Provide the (X, Y) coordinate of the cell's center where the given text is located.  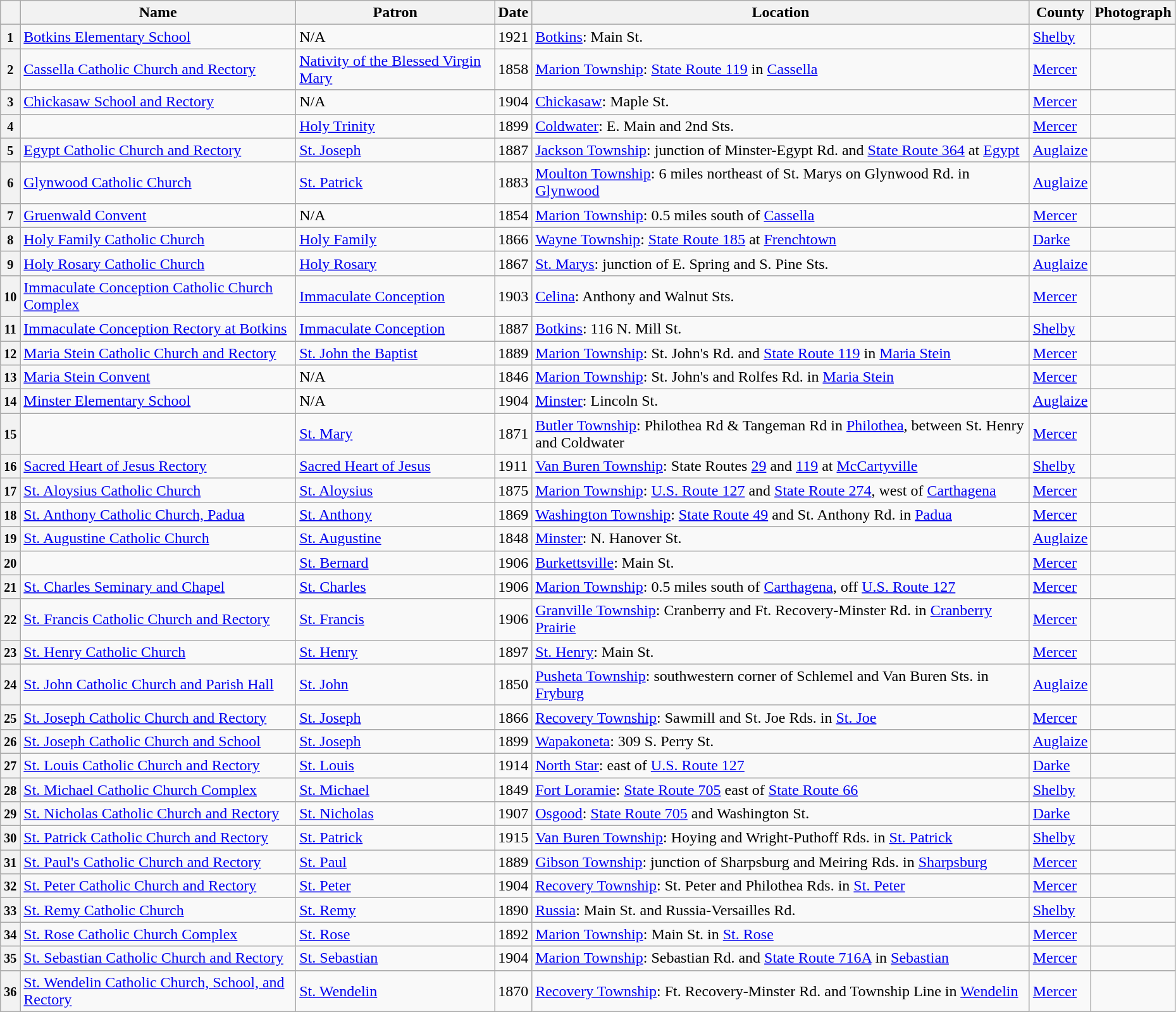
Immaculate Conception Catholic Church Complex (158, 296)
St. Nicholas Catholic Church and Rectory (158, 814)
Burkettsville: Main St. (781, 563)
1849 (514, 789)
Pusheta Township: southwestern corner of Schlemel and Van Buren Sts. in Fryburg (781, 685)
13 (10, 377)
St. Remy Catholic Church (158, 910)
Glynwood Catholic Church (158, 182)
Gibson Township: junction of Sharpsburg and Meiring Rds. in Sharpsburg (781, 862)
St. Paul (395, 862)
County (1060, 13)
31 (10, 862)
20 (10, 563)
Minster Elementary School (158, 401)
1911 (514, 466)
St. Michael (395, 789)
St. Augustine Catholic Church (158, 539)
St. Paul's Catholic Church and Rectory (158, 862)
Celina: Anthony and Walnut Sts. (781, 296)
St. Wendelin Catholic Church, School, and Rectory (158, 991)
Granville Township: Cranberry and Ft. Recovery-Minster Rd. in Cranberry Prairie (781, 619)
1883 (514, 182)
Sacred Heart of Jesus (395, 466)
Date (514, 13)
Coldwater: E. Main and 2nd Sts. (781, 126)
St. Sebastian (395, 958)
Moulton Township: 6 miles northeast of St. Marys on Glynwood Rd. in Glynwood (781, 182)
Jackson Township: junction of Minster-Egypt Rd. and State Route 364 at Egypt (781, 150)
1867 (514, 263)
Botkins: Main St. (781, 37)
St. Henry (395, 652)
1869 (514, 515)
St. Patrick Catholic Church and Rectory (158, 838)
St. Henry: Main St. (781, 652)
Maria Stein Convent (158, 377)
Holy Rosary Catholic Church (158, 263)
23 (10, 652)
Butler Township: Philothea Rd & Tangeman Rd in Philothea, between St. Henry and Coldwater (781, 434)
1848 (514, 539)
6 (10, 182)
21 (10, 587)
St. Rose Catholic Church Complex (158, 934)
St. Bernard (395, 563)
15 (10, 434)
Chickasaw School and Rectory (158, 102)
14 (10, 401)
1875 (514, 490)
Minster: Lincoln St. (781, 401)
Cassella Catholic Church and Rectory (158, 70)
St. Aloysius (395, 490)
St. John Catholic Church and Parish Hall (158, 685)
Marion Township: St. John's and Rolfes Rd. in Maria Stein (781, 377)
1907 (514, 814)
Washington Township: State Route 49 and St. Anthony Rd. in Padua (781, 515)
St. Sebastian Catholic Church and Rectory (158, 958)
St. Marys: junction of E. Spring and S. Pine Sts. (781, 263)
1854 (514, 215)
4 (10, 126)
Marion Township: 0.5 miles south of Carthagena, off U.S. Route 127 (781, 587)
St. John the Baptist (395, 353)
5 (10, 150)
1914 (514, 765)
1 (10, 37)
Marion Township: Main St. in St. Rose (781, 934)
St. Louis Catholic Church and Rectory (158, 765)
26 (10, 741)
1858 (514, 70)
17 (10, 490)
9 (10, 263)
St. Rose (395, 934)
36 (10, 991)
St. Aloysius Catholic Church (158, 490)
2 (10, 70)
St. Joseph Catholic Church and Rectory (158, 717)
Wayne Township: State Route 185 at Frenchtown (781, 239)
St. Peter (395, 886)
29 (10, 814)
Location (781, 13)
Marion Township: U.S. Route 127 and State Route 274, west of Carthagena (781, 490)
Holy Trinity (395, 126)
1871 (514, 434)
Marion Township: State Route 119 in Cassella (781, 70)
Egypt Catholic Church and Rectory (158, 150)
12 (10, 353)
1890 (514, 910)
St. Henry Catholic Church (158, 652)
1903 (514, 296)
Van Buren Township: Hoying and Wright-Puthoff Rds. in St. Patrick (781, 838)
Maria Stein Catholic Church and Rectory (158, 353)
Holy Family (395, 239)
St. Augustine (395, 539)
Botkins: 116 N. Mill St. (781, 328)
St. Remy (395, 910)
10 (10, 296)
1921 (514, 37)
St. Joseph Catholic Church and School (158, 741)
Osgood: State Route 705 and Washington St. (781, 814)
St. Michael Catholic Church Complex (158, 789)
St. John (395, 685)
11 (10, 328)
34 (10, 934)
1897 (514, 652)
St. Mary (395, 434)
16 (10, 466)
Holy Rosary (395, 263)
Wapakoneta: 309 S. Perry St. (781, 741)
28 (10, 789)
Gruenwald Convent (158, 215)
1870 (514, 991)
St. Anthony Catholic Church, Padua (158, 515)
Russia: Main St. and Russia-Versailles Rd. (781, 910)
Immaculate Conception Rectory at Botkins (158, 328)
18 (10, 515)
Minster: N. Hanover St. (781, 539)
Chickasaw: Maple St. (781, 102)
1850 (514, 685)
Van Buren Township: State Routes 29 and 119 at McCartyville (781, 466)
Patron (395, 13)
St. Anthony (395, 515)
33 (10, 910)
Name (158, 13)
St. Peter Catholic Church and Rectory (158, 886)
19 (10, 539)
Recovery Township: Sawmill and St. Joe Rds. in St. Joe (781, 717)
30 (10, 838)
St. Nicholas (395, 814)
Marion Township: St. John's Rd. and State Route 119 in Maria Stein (781, 353)
Recovery Township: St. Peter and Philothea Rds. in St. Peter (781, 886)
35 (10, 958)
St. Francis Catholic Church and Rectory (158, 619)
Marion Township: Sebastian Rd. and State Route 716A in Sebastian (781, 958)
Holy Family Catholic Church (158, 239)
St. Charles (395, 587)
Sacred Heart of Jesus Rectory (158, 466)
St. Wendelin (395, 991)
North Star: east of U.S. Route 127 (781, 765)
St. Charles Seminary and Chapel (158, 587)
Nativity of the Blessed Virgin Mary (395, 70)
1892 (514, 934)
27 (10, 765)
St. Louis (395, 765)
Recovery Township: Ft. Recovery-Minster Rd. and Township Line in Wendelin (781, 991)
1846 (514, 377)
24 (10, 685)
Botkins Elementary School (158, 37)
Photograph (1133, 13)
St. Francis (395, 619)
3 (10, 102)
7 (10, 215)
32 (10, 886)
1915 (514, 838)
8 (10, 239)
Fort Loramie: State Route 705 east of State Route 66 (781, 789)
Marion Township: 0.5 miles south of Cassella (781, 215)
25 (10, 717)
22 (10, 619)
